Extract the [x, y] coordinate from the center of the cell holding the provided text.  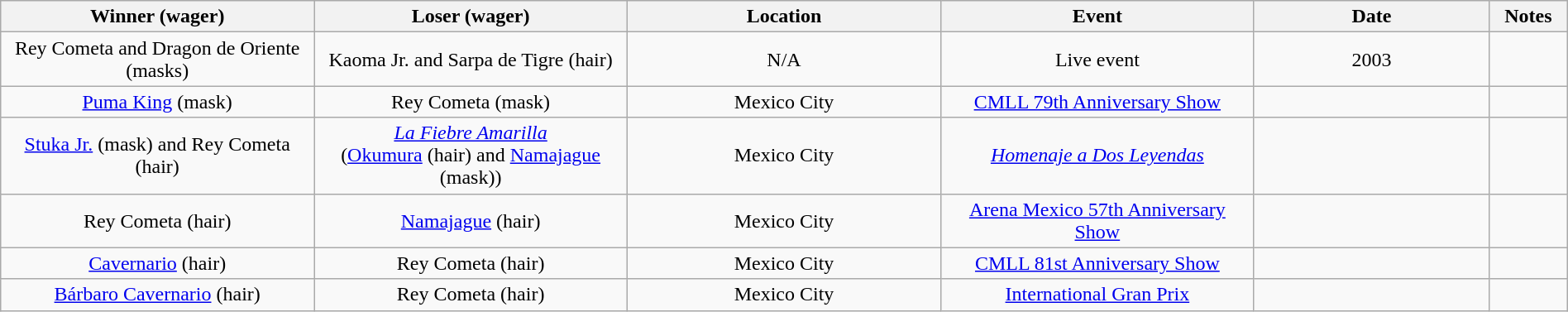
Puma King (mask) [157, 102]
CMLL 81st Anniversary Show [1097, 263]
Date [1371, 17]
Loser (wager) [471, 17]
Rey Cometa (mask) [471, 102]
Cavernario (hair) [157, 263]
Arena Mexico 57th Anniversary Show [1097, 220]
N/A [784, 60]
La Fiebre Amarilla(Okumura (hair) and Namajague (mask)) [471, 156]
Homenaje a Dos Leyendas [1097, 156]
Live event [1097, 60]
Notes [1528, 17]
Kaoma Jr. and Sarpa de Tigre (hair) [471, 60]
CMLL 79th Anniversary Show [1097, 102]
2003 [1371, 60]
Event [1097, 17]
Location [784, 17]
Stuka Jr. (mask) and Rey Cometa (hair) [157, 156]
Bárbaro Cavernario (hair) [157, 295]
International Gran Prix [1097, 295]
Rey Cometa and Dragon de Oriente (masks) [157, 60]
Namajague (hair) [471, 220]
Winner (wager) [157, 17]
